Pinpoint the cell where the given text exists, returning its [X, Y] midpoint coordinate. 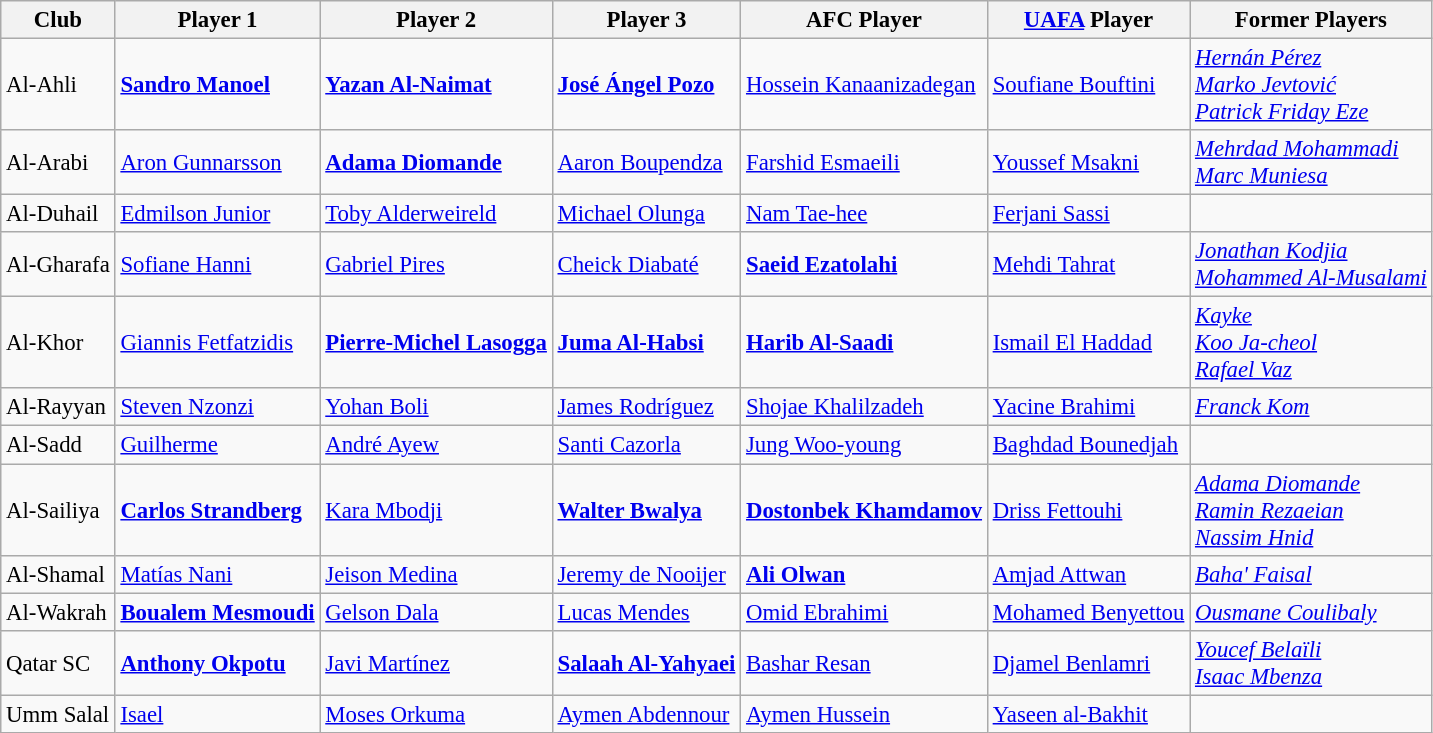
Ismail El Haddad [1088, 343]
Youcef Belaïli Isaac Mbenza [1311, 662]
Lucas Mendes [646, 612]
Carlos Strandberg [218, 510]
Al-Duhail [58, 214]
Club [58, 20]
Shojae Khalilzadeh [864, 407]
Yazan Al-Naimat [436, 85]
Hernán Pérez Marko Jevtović Patrick Friday Eze [1311, 85]
Dostonbek Khamdamov [864, 510]
Pierre-Michel Lasogga [436, 343]
Player 2 [436, 20]
Edmilson Junior [218, 214]
Ali Olwan [864, 574]
Qatar SC [58, 662]
Driss Fettouhi [1088, 510]
Santi Cazorla [646, 445]
Sandro Manoel [218, 85]
Gabriel Pires [436, 264]
Adama Diomande Ramin Rezaeian Nassim Hnid [1311, 510]
Javi Martínez [436, 662]
James Rodríguez [646, 407]
Kayke Koo Ja-cheol Rafael Vaz [1311, 343]
Boualem Mesmoudi [218, 612]
Kara Mbodji [436, 510]
Anthony Okpotu [218, 662]
José Ángel Pozo [646, 85]
Al-Gharafa [58, 264]
Isael [218, 714]
Al-Wakrah [58, 612]
Ousmane Coulibaly [1311, 612]
Former Players [1311, 20]
Al-Sadd [58, 445]
Aymen Hussein [864, 714]
Aaron Boupendza [646, 162]
Walter Bwalya [646, 510]
Baha' Faisal [1311, 574]
Jeison Medina [436, 574]
Jeremy de Nooijer [646, 574]
Yaseen al-Bakhit [1088, 714]
Mohamed Benyettou [1088, 612]
Player 3 [646, 20]
Steven Nzonzi [218, 407]
André Ayew [436, 445]
Juma Al-Habsi [646, 343]
Toby Alderweireld [436, 214]
Harib Al-Saadi [864, 343]
Yacine Brahimi [1088, 407]
Baghdad Bounedjah [1088, 445]
Gelson Dala [436, 612]
Omid Ebrahimi [864, 612]
Al-Sailiya [58, 510]
Jonathan Kodjia Mohammed Al-Musalami [1311, 264]
AFC Player [864, 20]
UAFA Player [1088, 20]
Umm Salal [58, 714]
Franck Kom [1311, 407]
Aymen Abdennour [646, 714]
Matías Nani [218, 574]
Player 1 [218, 20]
Hossein Kanaanizadegan [864, 85]
Al-Rayyan [58, 407]
Aron Gunnarsson [218, 162]
Al-Arabi [58, 162]
Michael Olunga [646, 214]
Mehdi Tahrat [1088, 264]
Al-Ahli [58, 85]
Youssef Msakni [1088, 162]
Soufiane Bouftini [1088, 85]
Farshid Esmaeili [864, 162]
Salaah Al-Yahyaei [646, 662]
Bashar Resan [864, 662]
Al-Shamal [58, 574]
Yohan Boli [436, 407]
Saeid Ezatolahi [864, 264]
Giannis Fetfatzidis [218, 343]
Adama Diomande [436, 162]
Guilherme [218, 445]
Cheick Diabaté [646, 264]
Mehrdad Mohammadi Marc Muniesa [1311, 162]
Djamel Benlamri [1088, 662]
Al-Khor [58, 343]
Sofiane Hanni [218, 264]
Jung Woo-young [864, 445]
Nam Tae-hee [864, 214]
Ferjani Sassi [1088, 214]
Moses Orkuma [436, 714]
Amjad Attwan [1088, 574]
